Search for the cell housing the specified text and yield its (x, y) center coordinate. 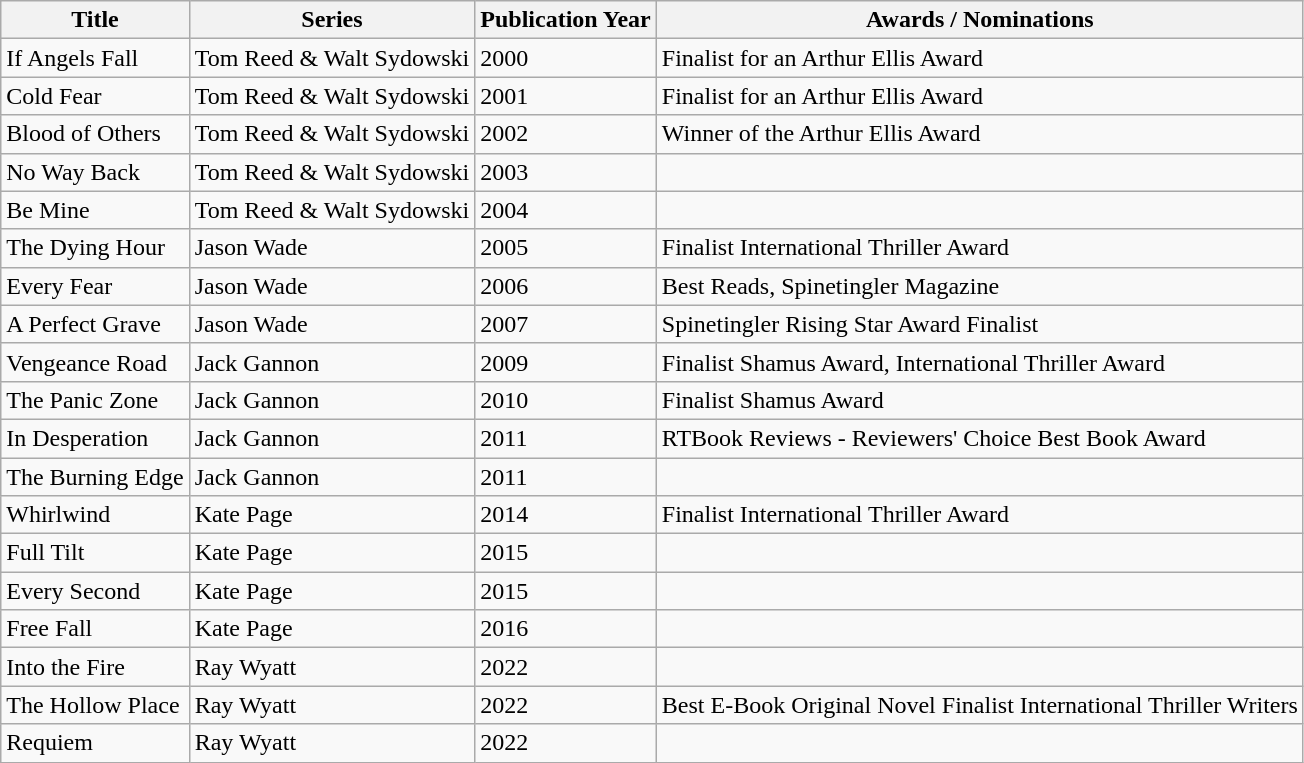
Spinetingler Rising Star Award Finalist (980, 324)
2005 (566, 248)
2003 (566, 172)
Be Mine (95, 210)
2010 (566, 400)
The Burning Edge (95, 477)
The Hollow Place (95, 705)
2004 (566, 210)
Full Tilt (95, 553)
Awards / Nominations (980, 20)
Requiem (95, 743)
2000 (566, 58)
2016 (566, 629)
Finalist Shamus Award, International Thriller Award (980, 362)
Winner of the Arthur Ellis Award (980, 134)
Publication Year (566, 20)
2009 (566, 362)
Cold Fear (95, 96)
The Panic Zone (95, 400)
A Perfect Grave (95, 324)
Every Fear (95, 286)
In Desperation (95, 438)
Every Second (95, 591)
Finalist Shamus Award (980, 400)
Vengeance Road (95, 362)
Title (95, 20)
2002 (566, 134)
2007 (566, 324)
Free Fall (95, 629)
If Angels Fall (95, 58)
2001 (566, 96)
No Way Back (95, 172)
Into the Fire (95, 667)
The Dying Hour (95, 248)
Blood of Others (95, 134)
2006 (566, 286)
Series (332, 20)
RTBook Reviews - Reviewers' Choice Best Book Award (980, 438)
Best Reads, Spinetingler Magazine (980, 286)
2014 (566, 515)
Whirlwind (95, 515)
Best E-Book Original Novel Finalist International Thriller Writers (980, 705)
